Find where the given text appears and provide that cell's center as [X, Y] coordinate. 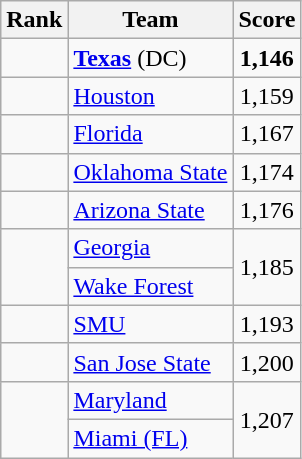
San Jose State [150, 362]
Florida [150, 134]
1,176 [267, 210]
Georgia [150, 248]
1,174 [267, 172]
1,200 [267, 362]
1,207 [267, 419]
Wake Forest [150, 286]
Oklahoma State [150, 172]
1,185 [267, 267]
Score [267, 20]
1,146 [267, 58]
Maryland [150, 400]
Miami (FL) [150, 438]
Team [150, 20]
Houston [150, 96]
Rank [34, 20]
1,167 [267, 134]
1,193 [267, 324]
Arizona State [150, 210]
Texas (DC) [150, 58]
1,159 [267, 96]
SMU [150, 324]
